Find where the given text appears and provide that cell's center as (x, y) coordinate. 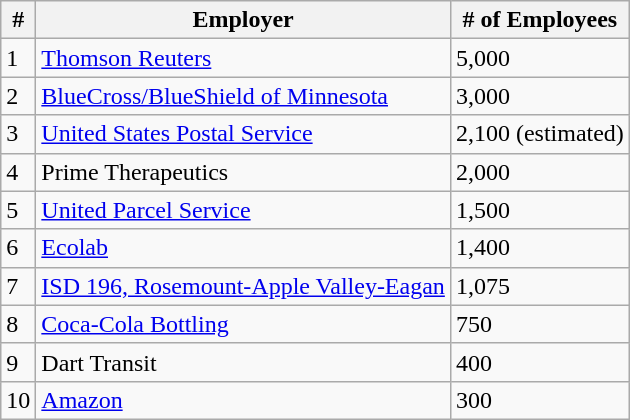
300 (540, 400)
400 (540, 362)
1,075 (540, 286)
750 (540, 324)
1,500 (540, 210)
# of Employees (540, 20)
10 (18, 400)
Thomson Reuters (244, 58)
United States Postal Service (244, 134)
5,000 (540, 58)
2 (18, 96)
Amazon (244, 400)
7 (18, 286)
4 (18, 172)
Coca-Cola Bottling (244, 324)
6 (18, 248)
5 (18, 210)
1,400 (540, 248)
3,000 (540, 96)
Employer (244, 20)
ISD 196, Rosemount-Apple Valley-Eagan (244, 286)
3 (18, 134)
8 (18, 324)
2,000 (540, 172)
BlueCross/BlueShield of Minnesota (244, 96)
United Parcel Service (244, 210)
Prime Therapeutics (244, 172)
Ecolab (244, 248)
# (18, 20)
Dart Transit (244, 362)
2,100 (estimated) (540, 134)
9 (18, 362)
1 (18, 58)
